Determine the [x, y] coordinate at the center of the cell enclosing the given text.  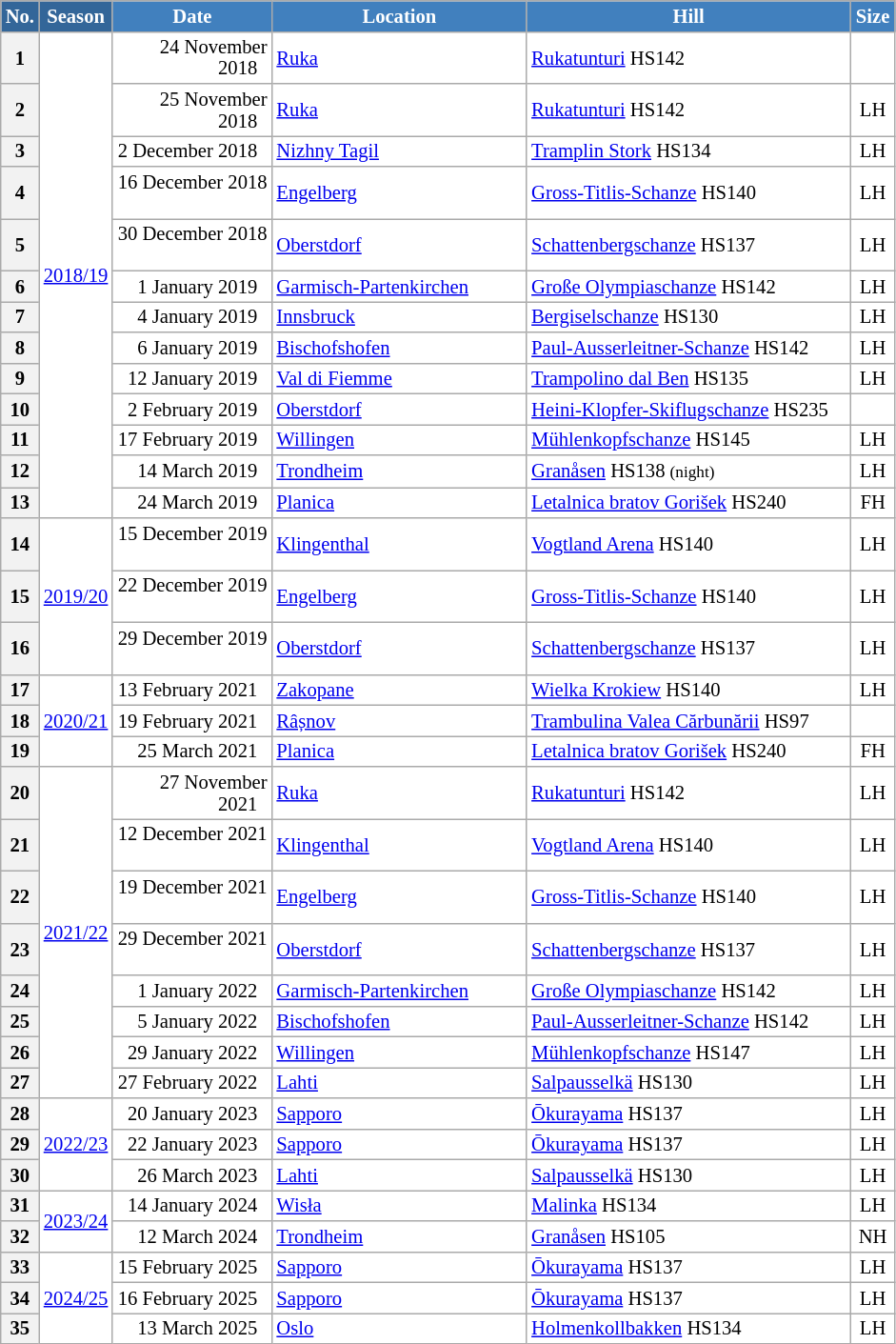
22 [20, 897]
14 March 2019 [192, 471]
2018/19 [76, 274]
3 [20, 150]
Heini-Klopfer-Skiflugschanze HS235 [688, 409]
15 February 2025 [192, 1267]
Mühlenkopfschanze HS147 [688, 1052]
2024/25 [76, 1297]
2021/22 [76, 932]
Granåsen HS138 (night) [688, 471]
17 February 2019 [192, 439]
6 [20, 286]
16 February 2025 [192, 1297]
4 [20, 192]
16 December 2018 [192, 192]
30 December 2018 [192, 244]
26 March 2023 [192, 1174]
21 [20, 844]
6 January 2019 [192, 347]
31 [20, 1205]
2019/20 [76, 596]
20 [20, 792]
12 March 2024 [192, 1236]
29 [20, 1144]
2022/23 [76, 1143]
Granåsen HS105 [688, 1236]
7 [20, 316]
Date [192, 15]
19 [20, 751]
24 [20, 991]
2 February 2019 [192, 409]
Hill [688, 15]
19 December 2021 [192, 897]
34 [20, 1297]
25 [20, 1021]
1 January 2019 [192, 286]
30 [20, 1174]
18 [20, 720]
12 [20, 471]
14 January 2024 [192, 1205]
No. [20, 15]
Mühlenkopfschanze HS145 [688, 439]
Trambulina Valea Cărbunării HS97 [688, 720]
32 [20, 1236]
17 [20, 690]
Tramplin Stork HS134 [688, 150]
5 January 2022 [192, 1021]
11 [20, 439]
4 January 2019 [192, 316]
2020/21 [76, 720]
27 [20, 1082]
Size [872, 15]
Zakopane [399, 690]
Season [76, 15]
24 March 2019 [192, 502]
25 March 2021 [192, 751]
Oslo [399, 1328]
Wisła [399, 1205]
22 January 2023 [192, 1144]
NH [872, 1236]
1 [20, 57]
15 [20, 596]
13 February 2021 [192, 690]
1 January 2022 [192, 991]
27 February 2022 [192, 1082]
16 [20, 648]
35 [20, 1328]
Malinka HS134 [688, 1205]
9 [20, 378]
2 [20, 110]
13 March 2025 [192, 1328]
29 December 2019 [192, 648]
14 [20, 545]
Innsbruck [399, 316]
20 January 2023 [192, 1113]
24 November 2018 [192, 57]
19 February 2021 [192, 720]
Bergiselschanze HS130 [688, 316]
29 December 2021 [192, 949]
Trampolino dal Ben HS135 [688, 378]
Location [399, 15]
22 December 2019 [192, 596]
5 [20, 244]
27 November 2021 [192, 792]
2 December 2018 [192, 150]
15 December 2019 [192, 545]
26 [20, 1052]
Râșnov [399, 720]
23 [20, 949]
10 [20, 409]
12 January 2019 [192, 378]
Wielka Krokiew HS140 [688, 690]
2023/24 [76, 1220]
Val di Fiemme [399, 378]
29 January 2022 [192, 1052]
13 [20, 502]
8 [20, 347]
33 [20, 1267]
12 December 2021 [192, 844]
25 November 2018 [192, 110]
28 [20, 1113]
Nizhny Tagil [399, 150]
Holmenkollbakken HS134 [688, 1328]
